Identify which cell holds the provided text, then report its [x, y] central coordinate. 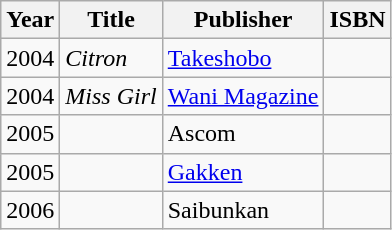
ISBN [358, 20]
Ascom [243, 134]
Title [111, 20]
Takeshobo [243, 58]
Publisher [243, 20]
Saibunkan [243, 210]
Gakken [243, 172]
Citron [111, 58]
Wani Magazine [243, 96]
Miss Girl [111, 96]
Year [30, 20]
2006 [30, 210]
